Find where the given text appears and provide that cell's center as (X, Y) coordinate. 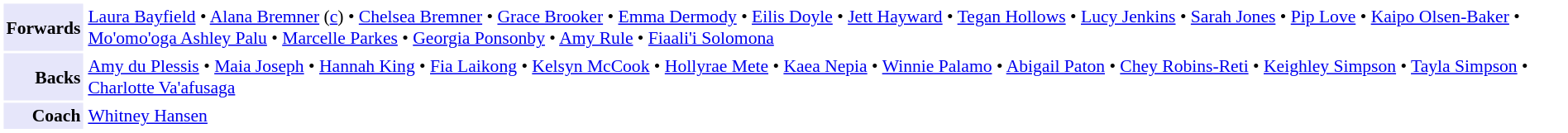
Forwards (43, 26)
Whitney Hansen (825, 116)
Backs (43, 76)
Coach (43, 116)
